Find where the given text appears and provide that cell's center as [X, Y] coordinate. 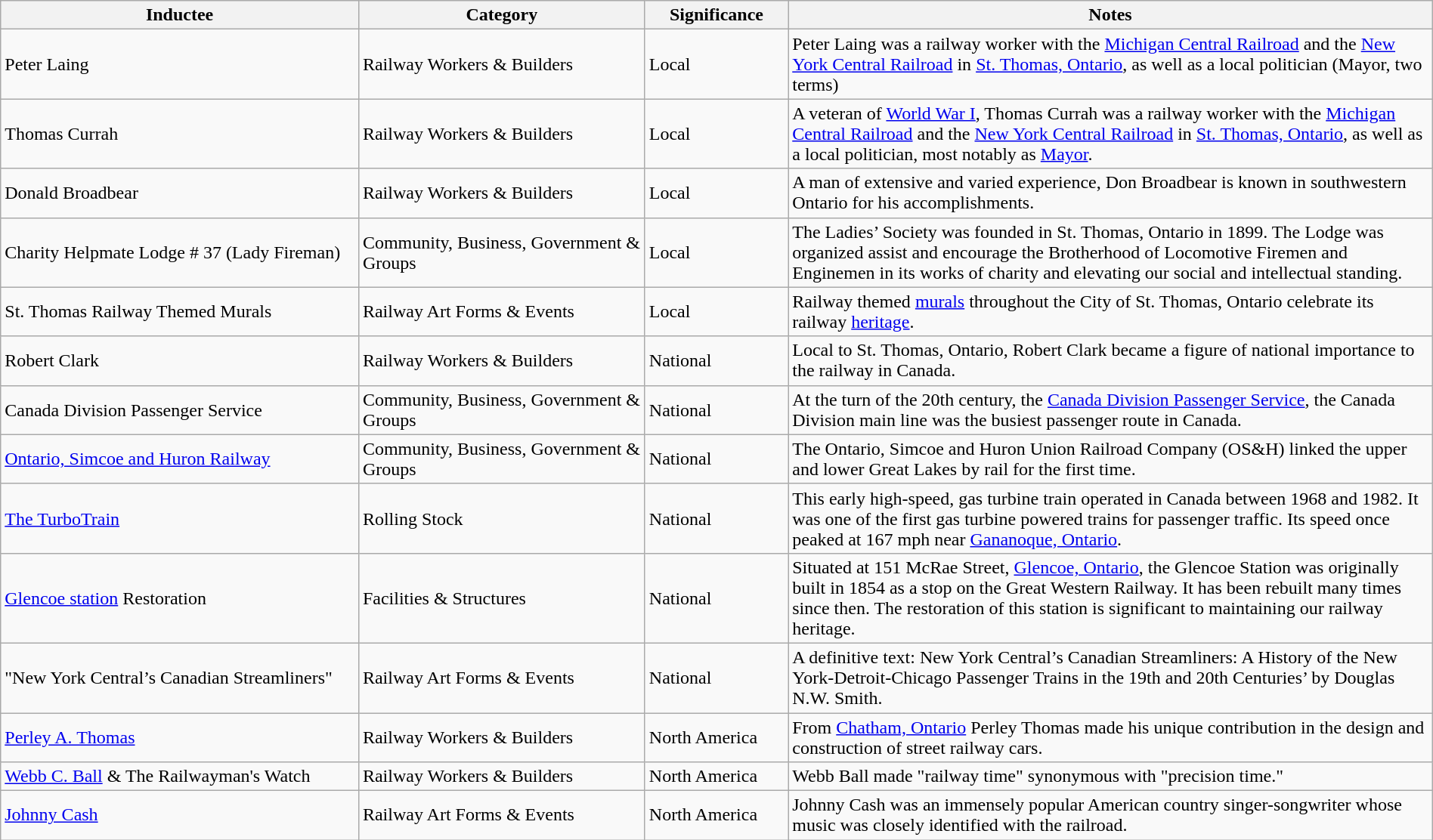
Robert Clark [180, 361]
Glencoe station Restoration [180, 598]
Charity Helpmate Lodge # 37 (Lady Fireman) [180, 252]
Thomas Currah [180, 134]
Johnny Cash [180, 816]
The Ontario, Simcoe and Huron Union Railroad Company (OS&H) linked the upper and lower Great Lakes by rail for the first time. [1111, 459]
Perley A. Thomas [180, 737]
Notes [1111, 15]
Category [502, 15]
Johnny Cash was an immensely popular American country singer-songwriter whose music was closely identified with the railroad. [1111, 816]
Ontario, Simcoe and Huron Railway [180, 459]
Facilities & Structures [502, 598]
Railway themed murals throughout the City of St. Thomas, Ontario celebrate its railway heritage. [1111, 311]
Canada Division Passenger Service [180, 409]
St. Thomas Railway Themed Murals [180, 311]
Inductee [180, 15]
Significance [716, 15]
Rolling Stock [502, 518]
Peter Laing [180, 64]
A man of extensive and varied experience, Don Broadbear is known in southwestern Ontario for his accomplishments. [1111, 193]
Webb Ball made "railway time" synonymous with "precision time." [1111, 777]
From Chatham, Ontario Perley Thomas made his unique contribution in the design and construction of street railway cars. [1111, 737]
At the turn of the 20th century, the Canada Division Passenger Service, the Canada Division main line was the busiest passenger route in Canada. [1111, 409]
Donald Broadbear [180, 193]
The TurboTrain [180, 518]
"New York Central’s Canadian Streamliners" [180, 678]
Local to St. Thomas, Ontario, Robert Clark became a figure of national importance to the railway in Canada. [1111, 361]
Webb C. Ball & The Railwayman's Watch [180, 777]
